From the cell containing the given text, extract its center point as (X, Y) coordinate. 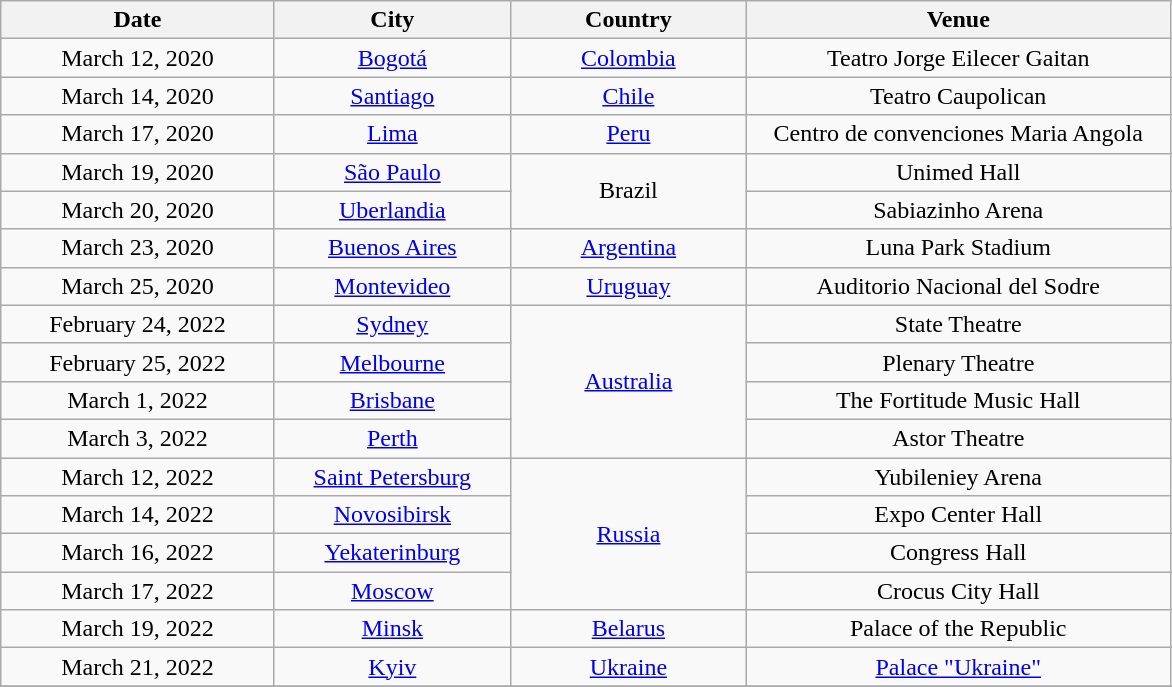
Saint Petersburg (392, 477)
São Paulo (392, 172)
March 23, 2020 (138, 248)
Russia (628, 534)
Brisbane (392, 400)
Teatro Caupolican (958, 96)
Australia (628, 381)
March 1, 2022 (138, 400)
March 19, 2020 (138, 172)
February 25, 2022 (138, 362)
Astor Theatre (958, 438)
March 14, 2022 (138, 515)
March 21, 2022 (138, 667)
Uruguay (628, 286)
Belarus (628, 629)
March 17, 2022 (138, 591)
Uberlandia (392, 210)
Montevideo (392, 286)
Venue (958, 20)
Auditorio Nacional del Sodre (958, 286)
Colombia (628, 58)
March 19, 2022 (138, 629)
Brazil (628, 191)
Sydney (392, 324)
March 17, 2020 (138, 134)
March 3, 2022 (138, 438)
Argentina (628, 248)
Centro de convenciones Maria Angola (958, 134)
Moscow (392, 591)
Yubileniey Arena (958, 477)
Country (628, 20)
March 20, 2020 (138, 210)
Peru (628, 134)
March 16, 2022 (138, 553)
Plenary Theatre (958, 362)
City (392, 20)
State Theatre (958, 324)
Date (138, 20)
Palace "Ukraine" (958, 667)
Teatro Jorge Eilecer Gaitan (958, 58)
Expo Center Hall (958, 515)
March 12, 2022 (138, 477)
Crocus City Hall (958, 591)
Luna Park Stadium (958, 248)
Minsk (392, 629)
Lima (392, 134)
Kyiv (392, 667)
The Fortitude Music Hall (958, 400)
Sabiazinho Arena (958, 210)
Melbourne (392, 362)
February 24, 2022 (138, 324)
Yekaterinburg (392, 553)
Novosibirsk (392, 515)
Chile (628, 96)
Bogotá (392, 58)
Ukraine (628, 667)
Buenos Aires (392, 248)
Perth (392, 438)
Unimed Hall (958, 172)
Palace of the Republic (958, 629)
March 12, 2020 (138, 58)
Santiago (392, 96)
March 25, 2020 (138, 286)
March 14, 2020 (138, 96)
Congress Hall (958, 553)
